Detect which cell encompasses the target text, then output its [X, Y] center coordinate. 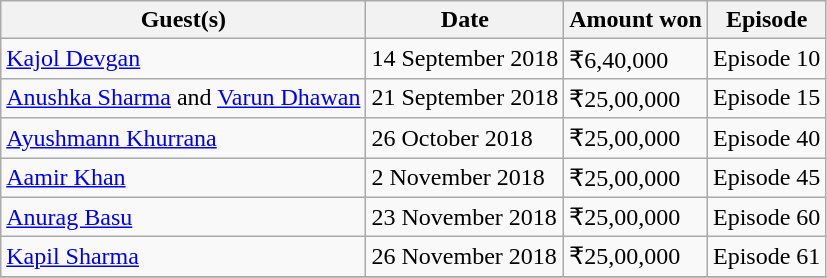
14 September 2018 [465, 59]
₹6,40,000 [636, 59]
21 September 2018 [465, 98]
2 November 2018 [465, 178]
26 October 2018 [465, 138]
Anushka Sharma and Varun Dhawan [184, 98]
Anurag Basu [184, 217]
Episode 10 [766, 59]
Date [465, 20]
Episode 40 [766, 138]
Ayushmann Khurrana [184, 138]
Episode 15 [766, 98]
26 November 2018 [465, 257]
Episode 61 [766, 257]
Episode 45 [766, 178]
Episode [766, 20]
23 November 2018 [465, 217]
Aamir Khan [184, 178]
Episode 60 [766, 217]
Kajol Devgan [184, 59]
Guest(s) [184, 20]
Kapil Sharma [184, 257]
Amount won [636, 20]
